Search for the cell housing the specified text and yield its (X, Y) center coordinate. 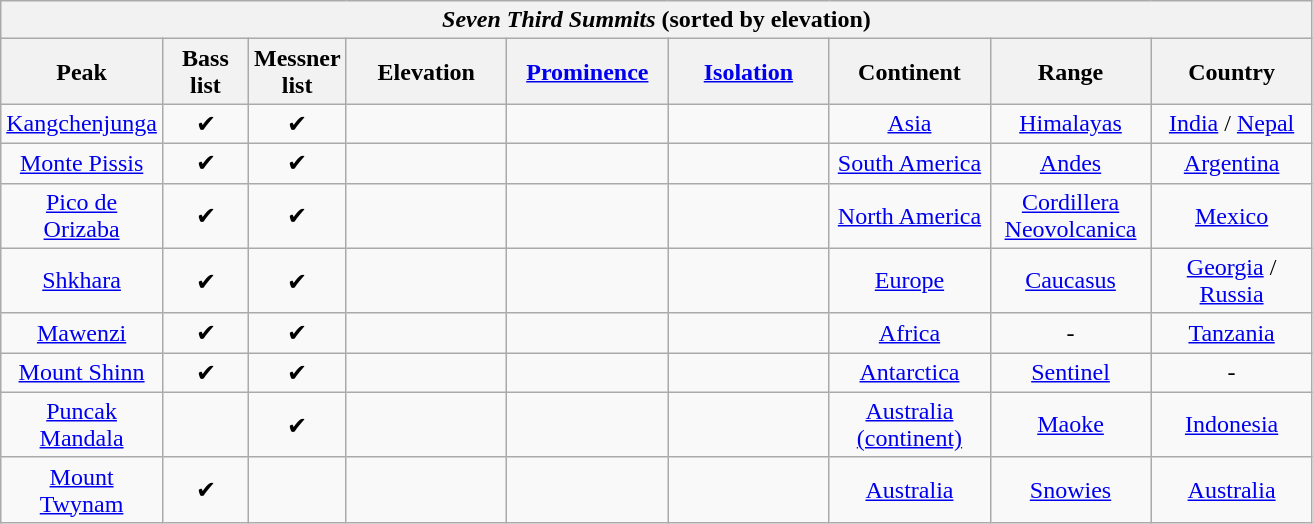
Mexico (1232, 216)
Cordillera Neovolcanica (1070, 216)
Monte Pissis (82, 163)
Pico de Orizaba (82, 216)
India / Nepal (1232, 124)
Argentina (1232, 163)
Tanzania (1232, 333)
Isolation (748, 72)
Andes (1070, 163)
Elevation (426, 72)
Shkhara (82, 280)
Europe (910, 280)
North America (910, 216)
Kangchenjunga (82, 124)
Peak (82, 72)
Bass list (205, 72)
Continent (910, 72)
Caucasus (1070, 280)
Mount Shinn (82, 373)
Indonesia (1232, 424)
Africa (910, 333)
South America (910, 163)
Puncak Mandala (82, 424)
Mount Twynam (82, 490)
Range (1070, 72)
Country (1232, 72)
Antarctica (910, 373)
Prominence (588, 72)
Sentinel (1070, 373)
Messner list (296, 72)
Mawenzi (82, 333)
Maoke (1070, 424)
Himalayas (1070, 124)
Asia (910, 124)
Georgia / Russia (1232, 280)
Seven Third Summits (sorted by elevation) (656, 20)
Snowies (1070, 490)
Australia (continent) (910, 424)
